Return the [x, y] coordinate for the center point of the cell that contains the specified text.  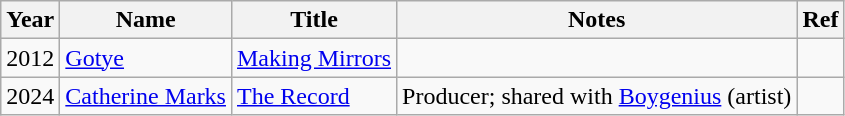
Making Mirrors [314, 58]
Title [314, 20]
Ref [820, 20]
Gotye [146, 58]
Name [146, 20]
2024 [30, 96]
2012 [30, 58]
Notes [597, 20]
Year [30, 20]
Producer; shared with Boygenius (artist) [597, 96]
The Record [314, 96]
Catherine Marks [146, 96]
